Return the [X, Y] coordinate for the center point of the cell that contains the specified text.  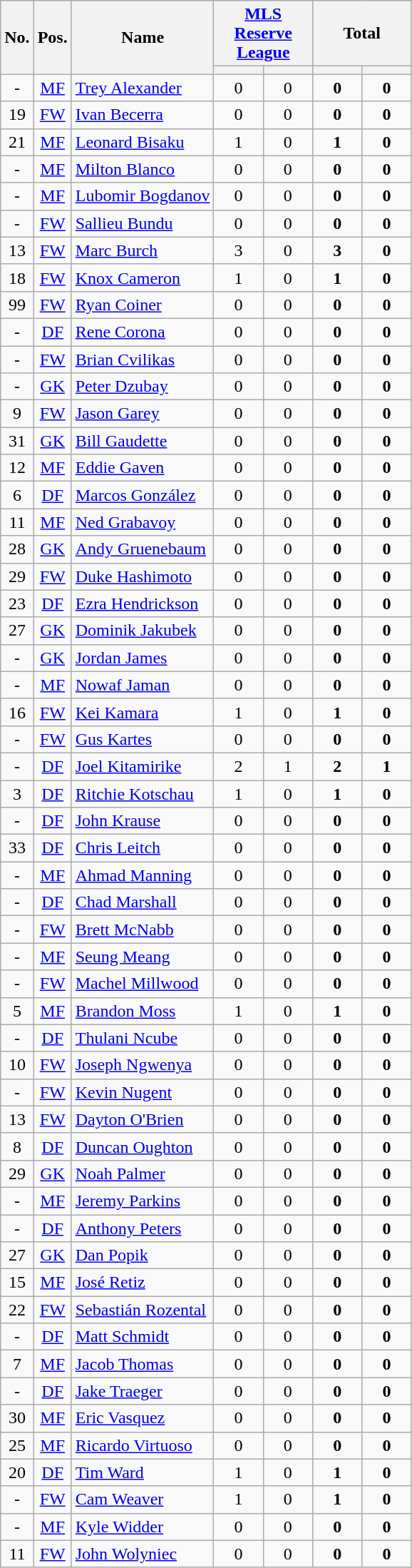
5 [17, 1011]
Trey Alexander [143, 88]
Ahmad Manning [143, 875]
23 [17, 604]
Ivan Becerra [143, 115]
John Wolyniec [143, 1554]
25 [17, 1445]
Brian Cvilikas [143, 359]
Peter Dzubay [143, 387]
Milton Blanco [143, 169]
Duke Hashimoto [143, 576]
20 [17, 1472]
Bill Gaudette [143, 441]
Jake Traeger [143, 1391]
33 [17, 848]
Duncan Oughton [143, 1146]
99 [17, 305]
Jacob Thomas [143, 1364]
9 [17, 414]
30 [17, 1418]
Brett McNabb [143, 930]
Nowaf Jaman [143, 685]
Total [362, 34]
MLS Reserve League [264, 34]
Seung Meang [143, 957]
12 [17, 468]
Pos. [53, 37]
No. [17, 37]
15 [17, 1283]
Ricardo Virtuoso [143, 1445]
7 [17, 1364]
Name [143, 37]
Marcos González [143, 495]
Tim Ward [143, 1472]
16 [17, 712]
Dayton O'Brien [143, 1119]
Jason Garey [143, 414]
Ezra Hendrickson [143, 604]
8 [17, 1146]
Chris Leitch [143, 848]
Joel Kitamirike [143, 766]
Andy Gruenebaum [143, 549]
Thulani Ncube [143, 1038]
Kyle Widder [143, 1527]
Ritchie Kotschau [143, 794]
Knox Cameron [143, 278]
Lubomir Bogdanov [143, 196]
Sallieu Bundu [143, 223]
10 [17, 1065]
Kevin Nugent [143, 1092]
Jeremy Parkins [143, 1201]
19 [17, 115]
Brandon Moss [143, 1011]
6 [17, 495]
22 [17, 1310]
21 [17, 142]
28 [17, 549]
Noah Palmer [143, 1174]
Gus Kartes [143, 739]
Sebastián Rozental [143, 1310]
Kei Kamara [143, 712]
Anthony Peters [143, 1228]
Dan Popik [143, 1256]
31 [17, 441]
Joseph Ngwenya [143, 1065]
Marc Burch [143, 250]
Dominik Jakubek [143, 631]
18 [17, 278]
Eric Vasquez [143, 1418]
Machel Millwood [143, 984]
Jordan James [143, 658]
Chad Marshall [143, 902]
Eddie Gaven [143, 468]
Leonard Bisaku [143, 142]
José Retiz [143, 1283]
John Krause [143, 821]
Cam Weaver [143, 1500]
Rene Corona [143, 332]
Matt Schmidt [143, 1337]
Ryan Coiner [143, 305]
Ned Grabavoy [143, 522]
